For the text-containing cell, return its midpoint in (X, Y) coordinate format. 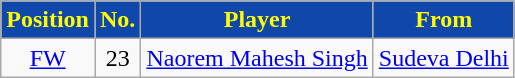
Player (257, 20)
FW (48, 58)
No. (117, 20)
From (444, 20)
23 (117, 58)
Position (48, 20)
Naorem Mahesh Singh (257, 58)
Sudeva Delhi (444, 58)
